Provide the (x, y) coordinate of the cell's center where the given text is located.  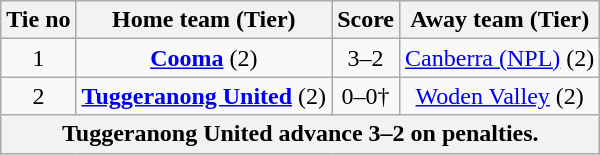
Score (366, 20)
Woden Valley (2) (500, 96)
Away team (Tier) (500, 20)
2 (38, 96)
Tuggeranong United advance 3–2 on penalties. (300, 134)
3–2 (366, 58)
Tuggeranong United (2) (204, 96)
Tie no (38, 20)
Canberra (NPL) (2) (500, 58)
Cooma (2) (204, 58)
1 (38, 58)
0–0† (366, 96)
Home team (Tier) (204, 20)
